Extract the (x, y) coordinate from the center of the cell holding the provided text.  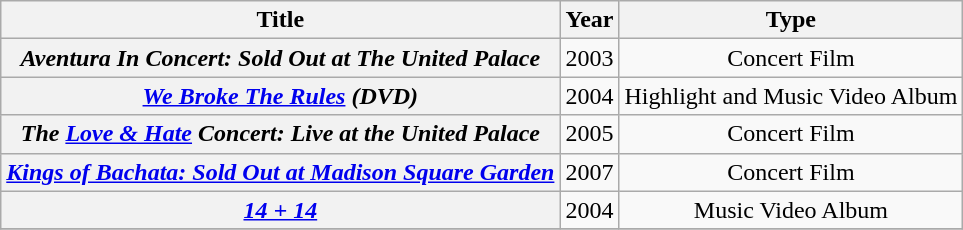
Aventura In Concert: Sold Out at The United Palace (280, 58)
We Broke The Rules (DVD) (280, 96)
Title (280, 20)
Type (791, 20)
Kings of Bachata: Sold Out at Madison Square Garden (280, 172)
Highlight and Music Video Album (791, 96)
2003 (590, 58)
Music Video Album (791, 210)
2005 (590, 134)
14 + 14 (280, 210)
Year (590, 20)
The Love & Hate Concert: Live at the United Palace (280, 134)
2007 (590, 172)
